Output the (x, y) coordinate of the center of the cell containing the given text.  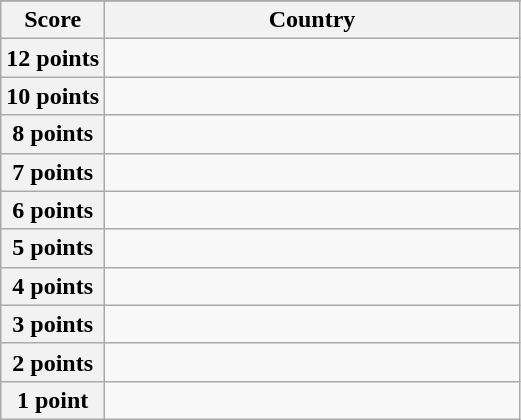
3 points (53, 324)
Country (312, 20)
4 points (53, 286)
10 points (53, 96)
2 points (53, 362)
5 points (53, 248)
12 points (53, 58)
8 points (53, 134)
Score (53, 20)
1 point (53, 400)
6 points (53, 210)
7 points (53, 172)
